Find where the given text appears and provide that cell's center as (X, Y) coordinate. 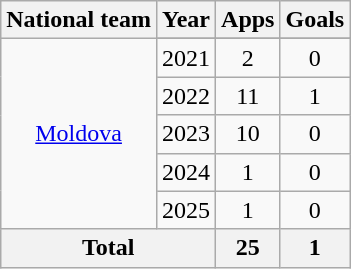
Total (108, 248)
Goals (315, 20)
2023 (186, 134)
11 (248, 96)
25 (248, 248)
2 (248, 58)
Apps (248, 20)
10 (248, 134)
Moldova (79, 134)
2021 (186, 58)
2025 (186, 210)
2022 (186, 96)
2024 (186, 172)
Year (186, 20)
National team (79, 20)
